Determine the [X, Y] coordinate at the center of the cell enclosing the given text.  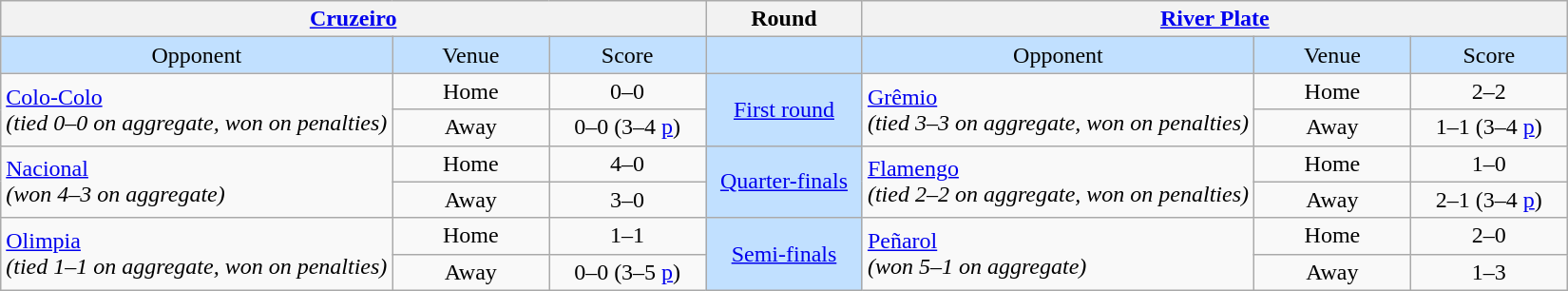
Cruzeiro [354, 19]
Peñarol(won 5–1 on aggregate) [1058, 254]
Colo-Colo(tied 0–0 on aggregate, won on penalties) [197, 109]
Round [785, 19]
Quarter-finals [785, 182]
3–0 [627, 200]
1–1 (3–4 p) [1488, 127]
Grêmio(tied 3–3 on aggregate, won on penalties) [1058, 109]
2–1 (3–4 p) [1488, 200]
1–1 [627, 236]
River Plate [1214, 19]
Olimpia(tied 1–1 on aggregate, won on penalties) [197, 254]
1–0 [1488, 164]
1–3 [1488, 272]
0–0 [627, 91]
2–0 [1488, 236]
4–0 [627, 164]
0–0 (3–4 p) [627, 127]
Semi-finals [785, 254]
First round [785, 109]
Flamengo(tied 2–2 on aggregate, won on penalties) [1058, 182]
Nacional(won 4–3 on aggregate) [197, 182]
2–2 [1488, 91]
0–0 (3–5 p) [627, 272]
